Pinpoint the cell where the given text exists, returning its (X, Y) midpoint coordinate. 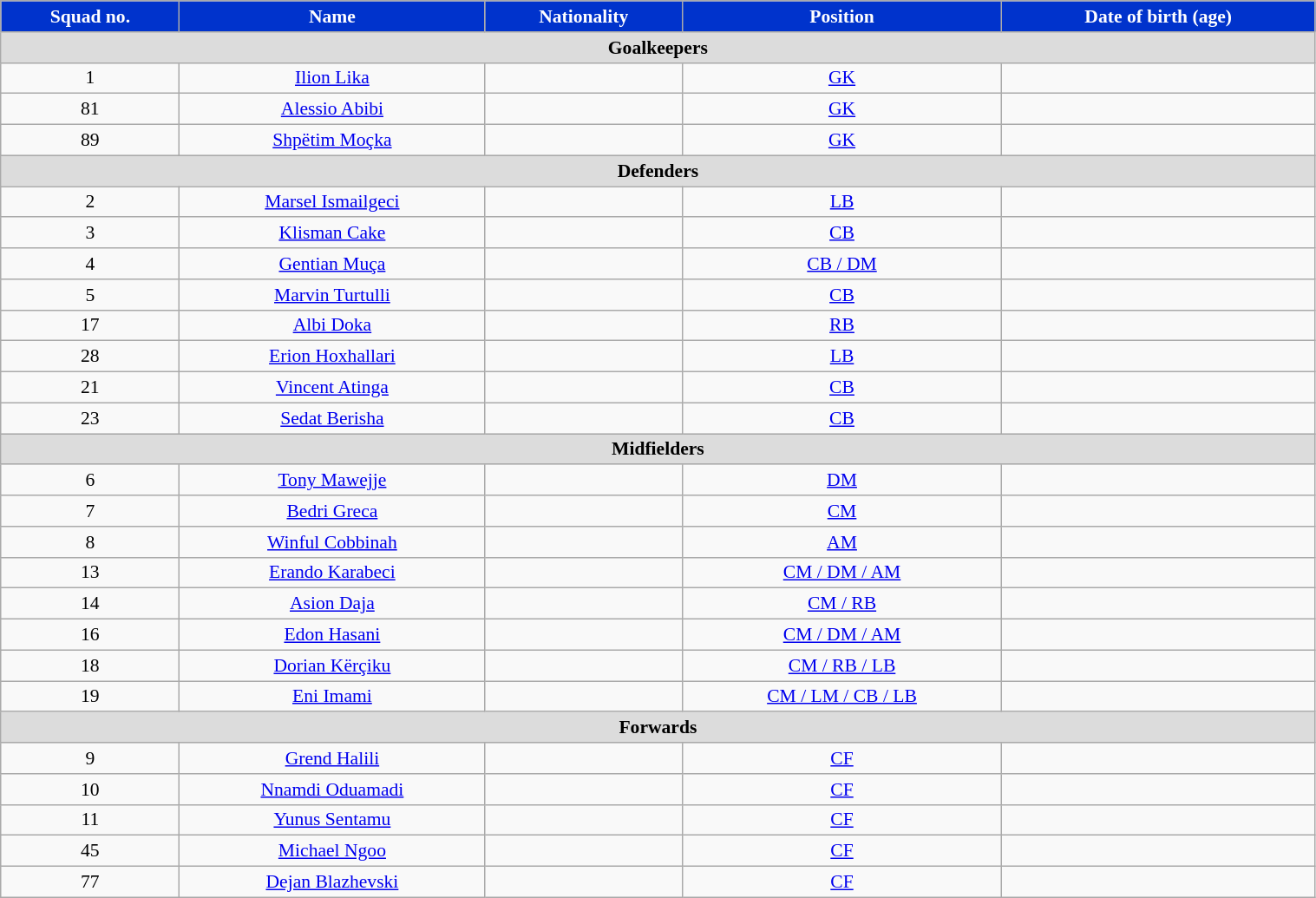
19 (90, 697)
23 (90, 418)
13 (90, 573)
14 (90, 604)
10 (90, 790)
Klisman Cake (332, 233)
RB (842, 325)
45 (90, 851)
Forwards (658, 728)
CM (842, 511)
2 (90, 202)
Marsel Ismailgeci (332, 202)
11 (90, 820)
CM / RB / LB (842, 665)
Erando Karabeci (332, 573)
Erion Hoxhallari (332, 357)
Eni Imami (332, 697)
Asion Daja (332, 604)
Winful Cobbinah (332, 542)
Vincent Atinga (332, 388)
4 (90, 264)
3 (90, 233)
7 (90, 511)
Ilion Lika (332, 78)
Shpëtim Moçka (332, 141)
1 (90, 78)
Position (842, 16)
CB / DM (842, 264)
CM / LM / CB / LB (842, 697)
Name (332, 16)
Albi Doka (332, 325)
Edon Hasani (332, 635)
AM (842, 542)
6 (90, 481)
CM / RB (842, 604)
Nationality (584, 16)
17 (90, 325)
Dejan Blazhevski (332, 882)
Nnamdi Oduamadi (332, 790)
Gentian Muça (332, 264)
Dorian Kërçiku (332, 665)
89 (90, 141)
Squad no. (90, 16)
28 (90, 357)
21 (90, 388)
DM (842, 481)
Sedat Berisha (332, 418)
Marvin Turtulli (332, 295)
8 (90, 542)
Michael Ngoo (332, 851)
18 (90, 665)
Date of birth (age) (1158, 16)
Goalkeepers (658, 48)
5 (90, 295)
Alessio Abibi (332, 109)
Tony Mawejje (332, 481)
Midfielders (658, 449)
Defenders (658, 171)
Bedri Greca (332, 511)
9 (90, 758)
Yunus Sentamu (332, 820)
81 (90, 109)
77 (90, 882)
16 (90, 635)
Grend Halili (332, 758)
